Determine the [X, Y] coordinate at the center of the cell enclosing the given text.  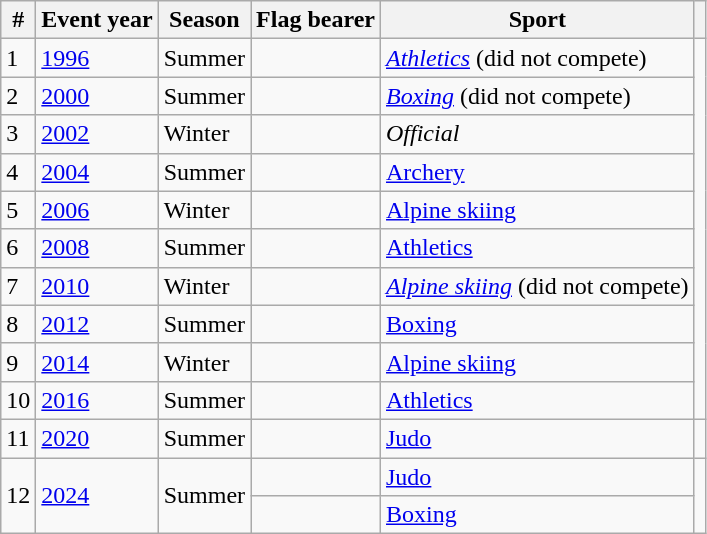
2004 [97, 172]
7 [18, 286]
Alpine skiing (did not compete) [537, 286]
10 [18, 400]
Event year [97, 20]
2020 [97, 438]
4 [18, 172]
9 [18, 362]
# [18, 20]
Flag bearer [316, 20]
Season [204, 20]
3 [18, 134]
5 [18, 210]
Boxing (did not compete) [537, 96]
1 [18, 58]
2002 [97, 134]
11 [18, 438]
8 [18, 324]
2 [18, 96]
Athletics (did not compete) [537, 58]
1996 [97, 58]
2006 [97, 210]
2010 [97, 286]
Official [537, 134]
2012 [97, 324]
2008 [97, 248]
Sport [537, 20]
Archery [537, 172]
2014 [97, 362]
2000 [97, 96]
2024 [97, 496]
6 [18, 248]
12 [18, 496]
2016 [97, 400]
